Provide the (X, Y) coordinate of the cell's center where the given text is located.  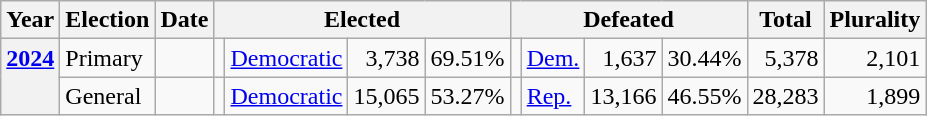
28,283 (786, 96)
1,637 (624, 58)
Rep. (553, 96)
General (108, 96)
Year (30, 20)
69.51% (468, 58)
3,738 (386, 58)
Dem. (553, 58)
15,065 (386, 96)
13,166 (624, 96)
46.55% (704, 96)
Elected (362, 20)
30.44% (704, 58)
2,101 (875, 58)
5,378 (786, 58)
2024 (30, 77)
Election (108, 20)
1,899 (875, 96)
Defeated (628, 20)
53.27% (468, 96)
Primary (108, 58)
Plurality (875, 20)
Total (786, 20)
Date (184, 20)
